Find where the given text appears and provide that cell's center as (X, Y) coordinate. 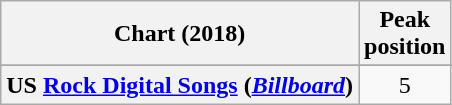
US Rock Digital Songs (Billboard) (180, 85)
Peakposition (405, 34)
5 (405, 85)
Chart (2018) (180, 34)
